Determine the (X, Y) coordinate at the center of the cell enclosing the given text.  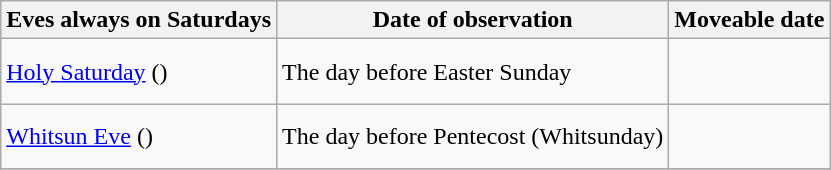
The day before Pentecost (Whitsunday) (473, 136)
Whitsun Eve () (139, 136)
Moveable date (750, 20)
Eves always on Saturdays (139, 20)
The day before Easter Sunday (473, 72)
Date of observation (473, 20)
Holy Saturday () (139, 72)
